Detect which cell encompasses the target text, then output its [X, Y] center coordinate. 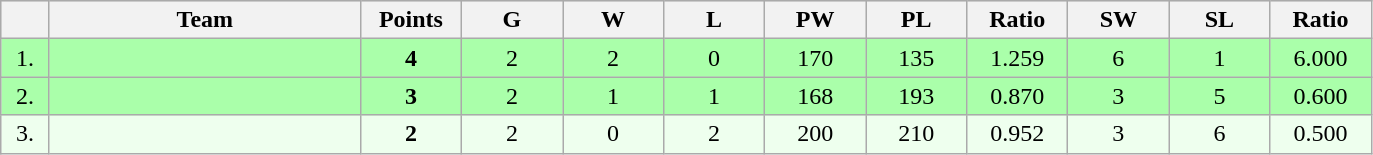
1.259 [1018, 58]
Team [204, 20]
193 [916, 96]
3. [26, 134]
L [714, 20]
170 [816, 58]
SL [1220, 20]
200 [816, 134]
0.500 [1320, 134]
G [512, 20]
5 [1220, 96]
4 [410, 58]
SW [1118, 20]
W [612, 20]
PL [916, 20]
Points [410, 20]
6.000 [1320, 58]
0.870 [1018, 96]
0.600 [1320, 96]
PW [816, 20]
1. [26, 58]
0.952 [1018, 134]
210 [916, 134]
135 [916, 58]
168 [816, 96]
2. [26, 96]
